Identify which cell holds the provided text, then report its [X, Y] central coordinate. 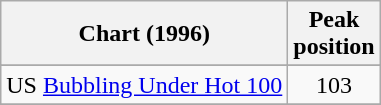
Chart (1996) [144, 34]
103 [334, 85]
Peakposition [334, 34]
US Bubbling Under Hot 100 [144, 85]
